Return the (X, Y) coordinate for the center point of the cell that contains the specified text.  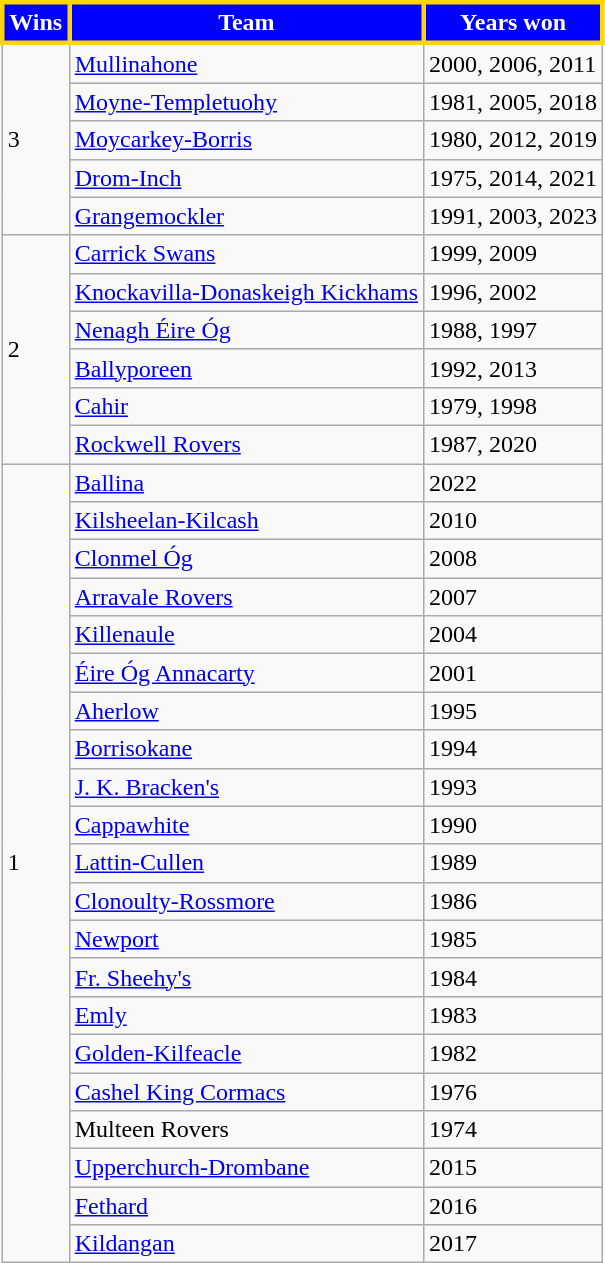
3 (36, 139)
1 (36, 864)
2004 (514, 635)
J. K. Bracken's (246, 787)
1976 (514, 1091)
2000, 2006, 2011 (514, 63)
Borrisokane (246, 749)
Multeen Rovers (246, 1130)
Mullinahone (246, 63)
Moyne-Templetuohy (246, 102)
2015 (514, 1168)
Team (246, 22)
Golden-Kilfeacle (246, 1053)
1994 (514, 749)
2001 (514, 673)
1999, 2009 (514, 254)
1995 (514, 711)
1987, 2020 (514, 444)
Cahir (246, 406)
Ballina (246, 483)
Kilsheelan-Kilcash (246, 521)
1980, 2012, 2019 (514, 140)
Aherlow (246, 711)
2017 (514, 1244)
1981, 2005, 2018 (514, 102)
2 (36, 349)
1990 (514, 825)
Emly (246, 1015)
2007 (514, 597)
1992, 2013 (514, 368)
1985 (514, 939)
1982 (514, 1053)
1993 (514, 787)
Cappawhite (246, 825)
Years won (514, 22)
1984 (514, 977)
1983 (514, 1015)
Clonmel Óg (246, 559)
Nenagh Éire Óg (246, 330)
1974 (514, 1130)
1979, 1998 (514, 406)
2022 (514, 483)
Carrick Swans (246, 254)
Drom-Inch (246, 178)
Newport (246, 939)
Kildangan (246, 1244)
Wins (36, 22)
Cashel King Cormacs (246, 1091)
Killenaule (246, 635)
Fr. Sheehy's (246, 977)
Éire Óg Annacarty (246, 673)
Knockavilla-Donaskeigh Kickhams (246, 292)
Moycarkey-Borris (246, 140)
Fethard (246, 1206)
Upperchurch-Drombane (246, 1168)
1988, 1997 (514, 330)
2010 (514, 521)
Clonoulty-Rossmore (246, 901)
1989 (514, 863)
1975, 2014, 2021 (514, 178)
Lattin-Cullen (246, 863)
1991, 2003, 2023 (514, 216)
Grangemockler (246, 216)
2008 (514, 559)
Ballyporeen (246, 368)
2016 (514, 1206)
Rockwell Rovers (246, 444)
Arravale Rovers (246, 597)
1986 (514, 901)
1996, 2002 (514, 292)
